Find where the given text appears and provide that cell's center as (X, Y) coordinate. 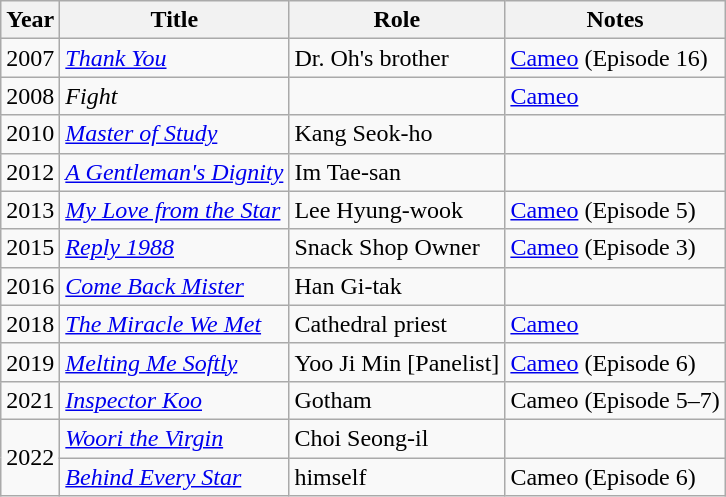
himself (397, 477)
2021 (30, 400)
Behind Every Star (174, 477)
2018 (30, 324)
Dr. Oh's brother (397, 58)
Gotham (397, 400)
The Miracle We Met (174, 324)
Cameo (Episode 3) (615, 248)
Cameo (Episode 5) (615, 210)
Inspector Koo (174, 400)
A Gentleman's Dignity (174, 172)
Lee Hyung-wook (397, 210)
Role (397, 20)
2022 (30, 457)
Cameo (Episode 5–7) (615, 400)
Master of Study (174, 134)
2019 (30, 362)
Snack Shop Owner (397, 248)
Melting Me Softly (174, 362)
Kang Seok-ho (397, 134)
2016 (30, 286)
2010 (30, 134)
Reply 1988 (174, 248)
Come Back Mister (174, 286)
2015 (30, 248)
2007 (30, 58)
My Love from the Star (174, 210)
Cathedral priest (397, 324)
2013 (30, 210)
Im Tae-san (397, 172)
Fight (174, 96)
Choi Seong-il (397, 438)
Cameo (Episode 16) (615, 58)
Han Gi-tak (397, 286)
2012 (30, 172)
Year (30, 20)
Thank You (174, 58)
Notes (615, 20)
Woori the Virgin (174, 438)
2008 (30, 96)
Title (174, 20)
Yoo Ji Min [Panelist] (397, 362)
